Locate the cell with the specified text and output its [X, Y] center coordinate. 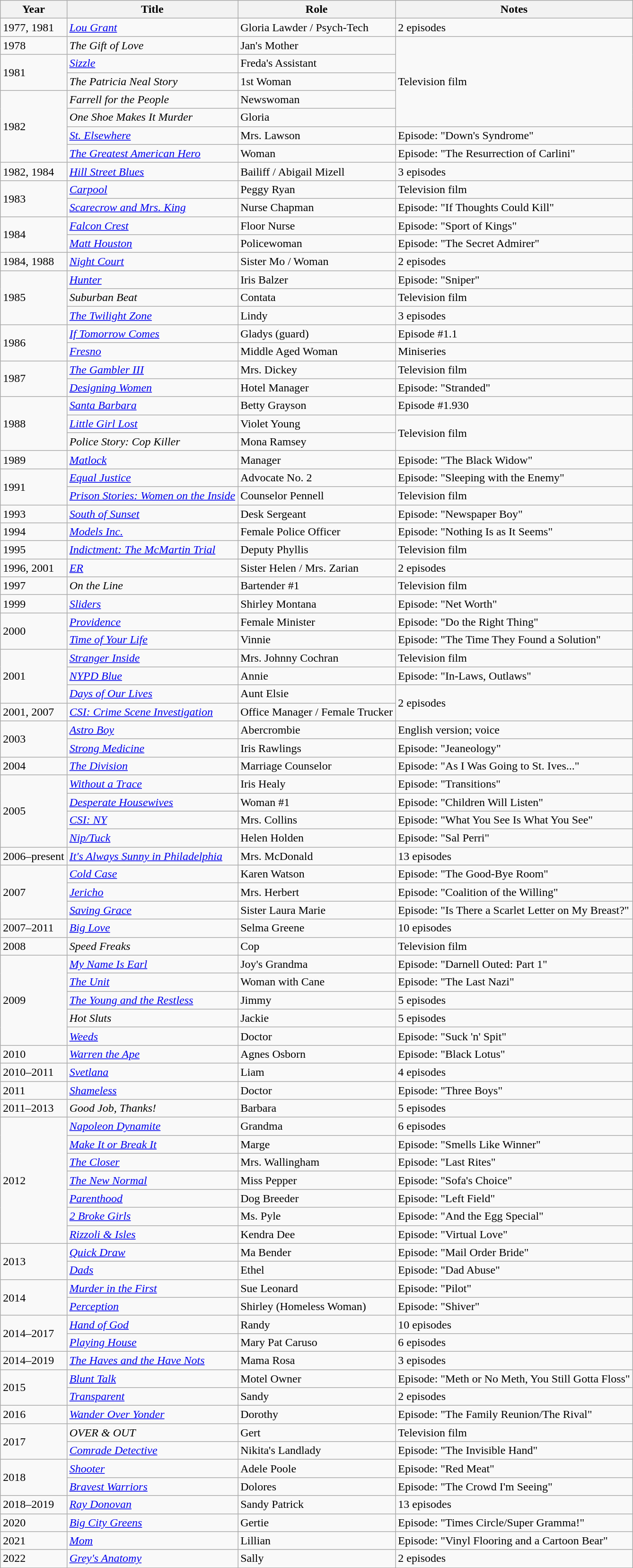
On the Line [152, 586]
Weeds [152, 1036]
Playing House [152, 1342]
2006–present [34, 856]
Dolores [317, 1487]
Ms. Pyle [317, 1216]
Bravest Warriors [152, 1487]
2018–2019 [34, 1505]
1988 [34, 424]
Episode: "Three Boys" [514, 1090]
Gloria Lawder / Psych-Tech [317, 27]
Liam [317, 1072]
Barbara [317, 1108]
1995 [34, 550]
Episode: "Left Field" [514, 1198]
The Division [152, 766]
2012 [34, 1180]
Suburban Beat [152, 298]
Episode: "The Invisible Hand" [514, 1451]
The Haves and the Have Nots [152, 1360]
Episode: "Coalition of the Willing" [514, 892]
Iris Balzer [317, 280]
Episode: "The Resurrection of Carlini" [514, 153]
Ma Bender [317, 1252]
Prison Stories: Women on the Inside [152, 496]
Joy's Grandma [317, 964]
Episode: "The Time They Found a Solution" [514, 640]
1984 [34, 235]
2004 [34, 766]
Little Girl Lost [152, 424]
Gert [317, 1433]
Days of Our Lives [152, 694]
1991 [34, 487]
Sister Laura Marie [317, 910]
Mrs. Johnny Cochran [317, 658]
Episode: "The Family Reunion/The Rival" [514, 1415]
Peggy Ryan [317, 189]
2000 [34, 631]
Hill Street Blues [152, 171]
Episode: "Newspaper Boy" [514, 514]
Lillian [317, 1541]
2008 [34, 946]
1986 [34, 343]
1993 [34, 514]
Episode: "Shiver" [514, 1306]
Grey's Anatomy [152, 1559]
Gloria [317, 117]
Mrs. Collins [317, 820]
2010 [34, 1054]
2003 [34, 739]
2005 [34, 811]
Title [152, 9]
The Unit [152, 982]
Lindy [317, 316]
Episode: "Dad Abuse" [514, 1270]
Desk Sergeant [317, 514]
Mrs. Herbert [317, 892]
Manager [317, 460]
Bailiff / Abigail Mizell [317, 171]
Annie [317, 676]
1997 [34, 586]
Nikita's Landlady [317, 1451]
Floor Nurse [317, 226]
2018 [34, 1478]
Kendra Dee [317, 1234]
Episode: "The Crowd I'm Seeing" [514, 1487]
Jericho [152, 892]
Lou Grant [152, 27]
Female Police Officer [317, 532]
Episode: "Sport of Kings" [514, 226]
CSI: NY [152, 820]
Year [34, 9]
Miniseries [514, 352]
The Greatest American Hero [152, 153]
Office Manager / Female Trucker [317, 712]
2010–2011 [34, 1072]
Episode: "Children Will Listen" [514, 802]
Mary Pat Caruso [317, 1342]
Middle Aged Woman [317, 352]
Freda's Assistant [317, 63]
Episode: "Suck 'n' Spit" [514, 1036]
Episode: "The Last Nazi" [514, 982]
Mona Ramsey [317, 442]
Comrade Detective [152, 1451]
Newswoman [317, 99]
Good Job, Thanks! [152, 1108]
Episode: "Pilot" [514, 1288]
Cop [317, 946]
Big City Greens [152, 1523]
Episode: "Nothing Is as It Seems" [514, 532]
Police Story: Cop Killer [152, 442]
Astro Boy [152, 730]
2015 [34, 1388]
The Gambler III [152, 370]
Night Court [152, 262]
Murder in the First [152, 1288]
Episode: "Sal Perri" [514, 838]
1982 [34, 126]
Episode: "The Black Widow" [514, 460]
Rizzoli & Isles [152, 1234]
Desperate Housewives [152, 802]
Episode: "Transitions" [514, 784]
Nip/Tuck [152, 838]
1999 [34, 604]
Ray Donovan [152, 1505]
Warren the Ape [152, 1054]
Karen Watson [317, 874]
2022 [34, 1559]
Ethel [317, 1270]
Shameless [152, 1090]
Episode: "Times Circle/Super Gramma!" [514, 1523]
Hunter [152, 280]
2016 [34, 1415]
Agnes Osborn [317, 1054]
Quick Draw [152, 1252]
St. Elsewhere [152, 135]
Speed Freaks [152, 946]
Episode: "Sleeping with the Enemy" [514, 478]
Gladys (guard) [317, 334]
Mrs. McDonald [317, 856]
1983 [34, 198]
Wander Over Yonder [152, 1415]
Iris Healy [317, 784]
2020 [34, 1523]
Episode: "Net Worth" [514, 604]
Notes [514, 9]
Parenthood [152, 1198]
Fresno [152, 352]
Vinnie [317, 640]
Sandy Patrick [317, 1505]
2013 [34, 1261]
Role [317, 9]
South of Sunset [152, 514]
Perception [152, 1306]
Woman [317, 153]
Farrell for the People [152, 99]
Designing Women [152, 388]
Deputy Phyllis [317, 550]
Episode: "Last Rites" [514, 1162]
Mrs. Lawson [317, 135]
The Closer [152, 1162]
Without a Trace [152, 784]
Sister Mo / Woman [317, 262]
Betty Grayson [317, 406]
2021 [34, 1541]
If Tomorrow Comes [152, 334]
Episode: "In-Laws, Outlaws" [514, 676]
The Twilight Zone [152, 316]
Carpool [152, 189]
Woman with Cane [317, 982]
The Gift of Love [152, 45]
Hotel Manager [317, 388]
Shirley (Homeless Woman) [317, 1306]
Episode #1.1 [514, 334]
Dorothy [317, 1415]
2007–2011 [34, 928]
Sister Helen / Mrs. Zarian [317, 568]
Jimmy [317, 1000]
2017 [34, 1442]
Sue Leonard [317, 1288]
Mrs. Dickey [317, 370]
Jan's Mother [317, 45]
Grandma [317, 1126]
1985 [34, 298]
Dads [152, 1270]
2014–2017 [34, 1333]
Marriage Counselor [317, 766]
Episode: "The Good-Bye Room" [514, 874]
OVER & OUT [152, 1433]
Scarecrow and Mrs. King [152, 207]
Episode: "Black Lotus" [514, 1054]
4 episodes [514, 1072]
1996, 2001 [34, 568]
Mama Rosa [317, 1360]
Episode #1.930 [514, 406]
Randy [317, 1324]
Sizzle [152, 63]
2 Broke Girls [152, 1216]
Dog Breeder [317, 1198]
Make It or Break It [152, 1144]
2001 [34, 676]
Motel Owner [317, 1379]
Sliders [152, 604]
Advocate No. 2 [317, 478]
Santa Barbara [152, 406]
Stranger Inside [152, 658]
1981 [34, 72]
Contata [317, 298]
Counselor Pennell [317, 496]
Episode: "Do the Right Thing" [514, 622]
Episode: "As I Was Going to St. Ives..." [514, 766]
Aunt Elsie [317, 694]
2014–2019 [34, 1360]
Models Inc. [152, 532]
Episode: "Smells Like Winner" [514, 1144]
1987 [34, 379]
Big Love [152, 928]
Adele Poole [317, 1469]
1st Woman [317, 81]
2011–2013 [34, 1108]
2014 [34, 1297]
Episode: "Down's Syndrome" [514, 135]
Abercrombie [317, 730]
Episode: "Is There a Scarlet Letter on My Breast?" [514, 910]
Policewoman [317, 244]
1984, 1988 [34, 262]
The Young and the Restless [152, 1000]
Episode: "If Thoughts Could Kill" [514, 207]
1989 [34, 460]
Miss Pepper [317, 1180]
Marge [317, 1144]
The New Normal [152, 1180]
Hand of God [152, 1324]
English version; voice [514, 730]
1978 [34, 45]
NYPD Blue [152, 676]
Mom [152, 1541]
Episode: "Mail Order Bride" [514, 1252]
Selma Greene [317, 928]
Violet Young [317, 424]
Iris Rawlings [317, 748]
1977, 1981 [34, 27]
Episode: "Jeaneology" [514, 748]
Matt Houston [152, 244]
Providence [152, 622]
CSI: Crime Scene Investigation [152, 712]
Hot Sluts [152, 1018]
Shirley Montana [317, 604]
Transparent [152, 1397]
Gertie [317, 1523]
Cold Case [152, 874]
Saving Grace [152, 910]
2007 [34, 892]
Equal Justice [152, 478]
Episode: "Stranded" [514, 388]
It's Always Sunny in Philadelphia [152, 856]
2011 [34, 1090]
Episode: "And the Egg Special" [514, 1216]
Episode: "Red Meat" [514, 1469]
Nurse Chapman [317, 207]
Jackie [317, 1018]
Episode: "Virtual Love" [514, 1234]
One Shoe Makes It Murder [152, 117]
Female Minister [317, 622]
My Name Is Earl [152, 964]
Helen Holden [317, 838]
Svetlana [152, 1072]
Shooter [152, 1469]
Episode: "What You See Is What You See" [514, 820]
The Patricia Neal Story [152, 81]
Sandy [317, 1397]
2001, 2007 [34, 712]
Indictment: The McMartin Trial [152, 550]
Mrs. Wallingham [317, 1162]
ER [152, 568]
Episode: "Sofa's Choice" [514, 1180]
Napoleon Dynamite [152, 1126]
1994 [34, 532]
Episode: "The Secret Admirer" [514, 244]
Woman #1 [317, 802]
Episode: "Darnell Outed: Part 1" [514, 964]
Blunt Talk [152, 1379]
1982, 1984 [34, 171]
Bartender #1 [317, 586]
2009 [34, 1000]
Sally [317, 1559]
Matlock [152, 460]
Time of Your Life [152, 640]
Strong Medicine [152, 748]
Episode: "Vinyl Flooring and a Cartoon Bear" [514, 1541]
Episode: "Meth or No Meth, You Still Gotta Floss" [514, 1379]
Falcon Crest [152, 226]
Episode: "Sniper" [514, 280]
